Return the (x, y) coordinate for the center point of the cell that contains the specified text.  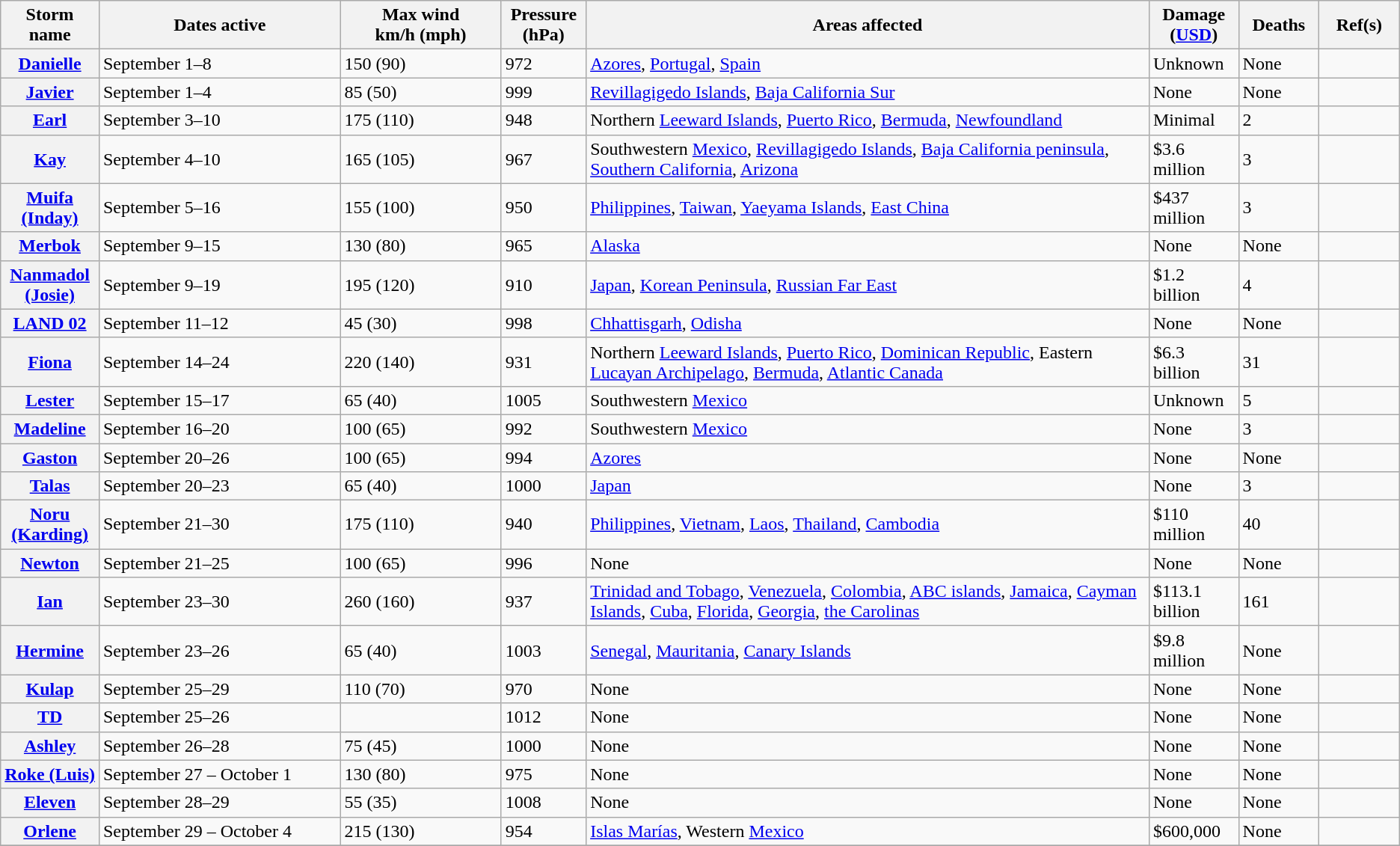
September 1–8 (220, 64)
931 (543, 362)
967 (543, 159)
31 (1279, 362)
Hermine (50, 651)
1005 (543, 400)
Nanmadol (Josie) (50, 284)
Azores (868, 457)
4 (1279, 284)
September 3–10 (220, 120)
Areas affected (868, 25)
260 (160) (420, 601)
Alaska (868, 246)
Philippines, Vietnam, Laos, Thailand, Cambodia (868, 525)
996 (543, 563)
Revillagigedo Islands, Baja California Sur (868, 92)
September 28–29 (220, 803)
Damage(USD) (1194, 25)
937 (543, 601)
Eleven (50, 803)
$437 million (1194, 208)
September 25–26 (220, 717)
September 16–20 (220, 429)
September 23–30 (220, 601)
Ian (50, 601)
Orlene (50, 831)
Lester (50, 400)
$600,000 (1194, 831)
Muifa (Inday) (50, 208)
992 (543, 429)
2 (1279, 120)
Trinidad and Tobago, Venezuela, Colombia, ABC islands, Jamaica, Cayman Islands, Cuba, Florida, Georgia, the Carolinas (868, 601)
LAND 02 (50, 323)
September 21–25 (220, 563)
Japan (868, 486)
972 (543, 64)
Gaston (50, 457)
Roke (Luis) (50, 774)
September 15–17 (220, 400)
Azores, Portugal, Spain (868, 64)
Deaths (1279, 25)
195 (120) (420, 284)
September 5–16 (220, 208)
110 (70) (420, 689)
215 (130) (420, 831)
5 (1279, 400)
Max windkm/h (mph) (420, 25)
Javier (50, 92)
September 14–24 (220, 362)
85 (50) (420, 92)
161 (1279, 601)
Storm name (50, 25)
Philippines, Taiwan, Yaeyama Islands, East China (868, 208)
Merbok (50, 246)
75 (45) (420, 746)
TD (50, 717)
September 25–29 (220, 689)
$6.3 billion (1194, 362)
45 (30) (420, 323)
954 (543, 831)
910 (543, 284)
Kulap (50, 689)
Senegal, Mauritania, Canary Islands (868, 651)
975 (543, 774)
September 9–19 (220, 284)
Chhattisgarh, Odisha (868, 323)
September 20–26 (220, 457)
Madeline (50, 429)
40 (1279, 525)
September 26–28 (220, 746)
Talas (50, 486)
55 (35) (420, 803)
Earl (50, 120)
September 20–23 (220, 486)
September 4–10 (220, 159)
948 (543, 120)
999 (543, 92)
1012 (543, 717)
965 (543, 246)
$3.6 million (1194, 159)
1003 (543, 651)
155 (100) (420, 208)
150 (90) (420, 64)
September 23–26 (220, 651)
Southwestern Mexico, Revillagigedo Islands, Baja California peninsula, Southern California, Arizona (868, 159)
220 (140) (420, 362)
970 (543, 689)
Danielle (50, 64)
September 29 – October 4 (220, 831)
Pressure(hPa) (543, 25)
$9.8 million (1194, 651)
998 (543, 323)
1008 (543, 803)
September 11–12 (220, 323)
165 (105) (420, 159)
994 (543, 457)
Newton (50, 563)
950 (543, 208)
Fiona (50, 362)
Ref(s) (1360, 25)
Ashley (50, 746)
September 21–30 (220, 525)
$110 million (1194, 525)
September 27 – October 1 (220, 774)
Minimal (1194, 120)
Islas Marías, Western Mexico (868, 831)
Noru (Karding) (50, 525)
Kay (50, 159)
September 1–4 (220, 92)
Northern Leeward Islands, Puerto Rico, Bermuda, Newfoundland (868, 120)
$1.2 billion (1194, 284)
September 9–15 (220, 246)
940 (543, 525)
Northern Leeward Islands, Puerto Rico, Dominican Republic, Eastern Lucayan Archipelago, Bermuda, Atlantic Canada (868, 362)
Dates active (220, 25)
Japan, Korean Peninsula, Russian Far East (868, 284)
$113.1 billion (1194, 601)
